Return the (x, y) coordinate for the center point of the cell that contains the specified text.  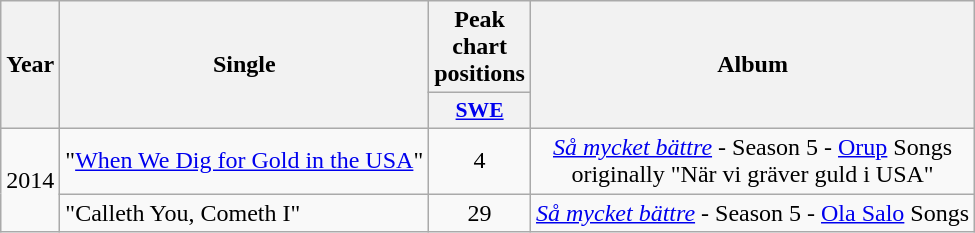
4 (480, 160)
Peak chart positions (480, 47)
SWE (480, 111)
Album (752, 65)
Single (244, 65)
2014 (30, 180)
Year (30, 65)
"Calleth You, Cometh I" (244, 213)
Så mycket bättre - Season 5 - Orup Songs originally "När vi gräver guld i USA" (752, 160)
Så mycket bättre - Season 5 - Ola Salo Songs (752, 213)
29 (480, 213)
"When We Dig for Gold in the USA" (244, 160)
